Return [X, Y] of the center of cell containing provided text 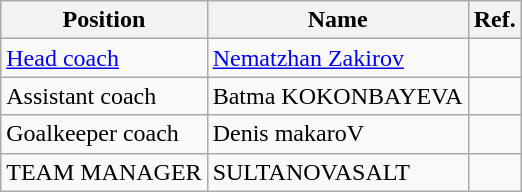
Ref. [494, 20]
Head coach [104, 58]
Name [338, 20]
Nematzhan Zakirov [338, 58]
Position [104, 20]
SULTANOVASALT [338, 172]
Batma KOKONBAYEVA [338, 96]
TEAM MANAGER [104, 172]
Assistant coach [104, 96]
Goalkeeper coach [104, 134]
Denis makaroV [338, 134]
